Return [X, Y] of the center of cell containing provided text 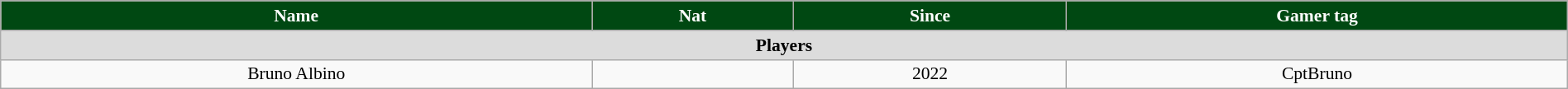
Since [930, 16]
CptBruno [1317, 74]
Gamer tag [1317, 16]
Players [784, 45]
2022 [930, 74]
Bruno Albino [296, 74]
Nat [693, 16]
Name [296, 16]
